For the text-containing cell, return its midpoint in [X, Y] coordinate format. 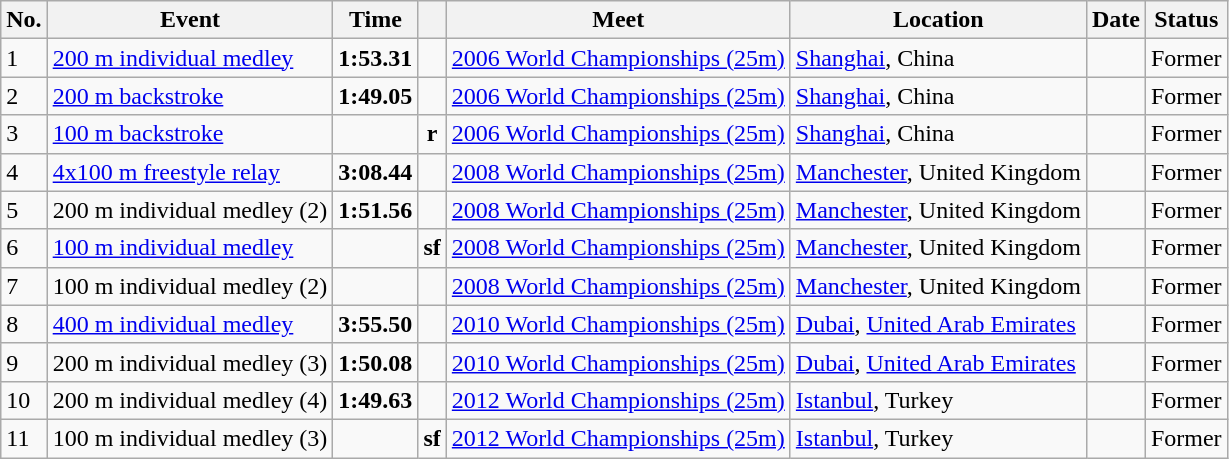
400 m individual medley [190, 324]
1 [24, 58]
7 [24, 286]
3:55.50 [376, 324]
3:08.44 [376, 172]
Location [938, 20]
100 m individual medley (2) [190, 286]
8 [24, 324]
200 m individual medley [190, 58]
1:53.31 [376, 58]
11 [24, 438]
3 [24, 134]
1:50.08 [376, 362]
Event [190, 20]
6 [24, 248]
100 m individual medley [190, 248]
100 m individual medley (3) [190, 438]
9 [24, 362]
200 m individual medley (2) [190, 210]
Time [376, 20]
1:49.63 [376, 400]
200 m individual medley (3) [190, 362]
100 m backstroke [190, 134]
200 m individual medley (4) [190, 400]
200 m backstroke [190, 96]
4 [24, 172]
Meet [618, 20]
No. [24, 20]
r [432, 134]
2 [24, 96]
1:49.05 [376, 96]
Date [1116, 20]
Status [1186, 20]
1:51.56 [376, 210]
5 [24, 210]
10 [24, 400]
4x100 m freestyle relay [190, 172]
